Detect which cell encompasses the target text, then output its (X, Y) center coordinate. 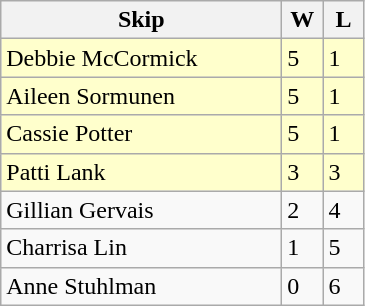
4 (344, 210)
Debbie McCormick (142, 58)
Charrisa Lin (142, 248)
Aileen Sormunen (142, 96)
Cassie Potter (142, 134)
Patti Lank (142, 172)
L (344, 20)
2 (302, 210)
Anne Stuhlman (142, 286)
6 (344, 286)
W (302, 20)
0 (302, 286)
Gillian Gervais (142, 210)
Skip (142, 20)
